Find where the given text appears and provide that cell's center as [X, Y] coordinate. 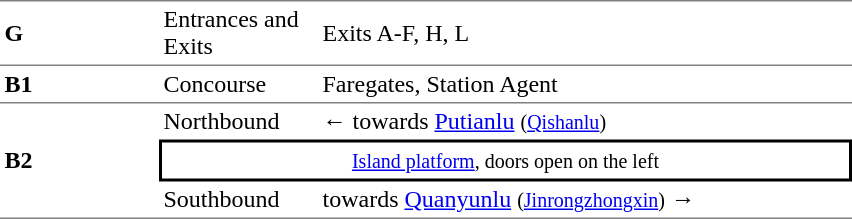
Entrances and Exits [238, 33]
Exits A-F, H, L [585, 33]
Northbound [238, 122]
← towards Putianlu (Qishanlu) [585, 122]
Faregates, Station Agent [585, 85]
B1 [80, 85]
Island platform, doors open on the left [506, 161]
Concourse [238, 85]
G [80, 33]
